From the cell containing the given text, extract its center point as (x, y) coordinate. 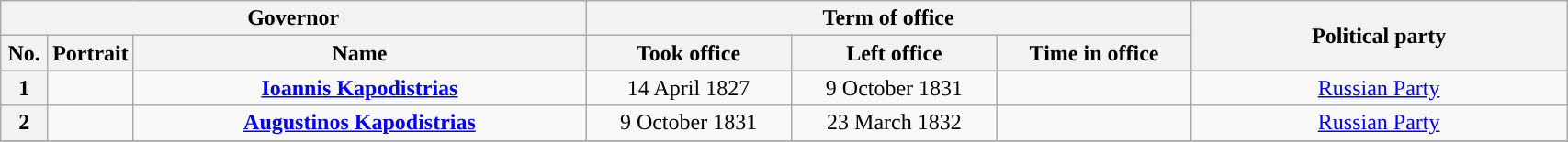
Political party (1380, 36)
Governor (294, 18)
23 March 1832 (894, 123)
Took office (689, 53)
Time in office (1093, 53)
No. (24, 53)
Term of office (889, 18)
Augustinos Kapodistrias (359, 123)
Ioannis Kapodistrias (359, 88)
14 April 1827 (689, 88)
1 (24, 88)
Portrait (91, 53)
Left office (894, 53)
Name (359, 53)
2 (24, 123)
